Return the (X, Y) coordinate for the center point of the cell that contains the specified text.  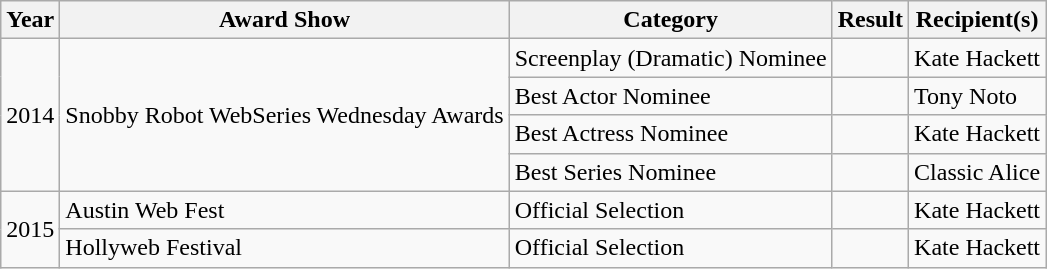
Year (30, 20)
Award Show (284, 20)
Classic Alice (978, 172)
2015 (30, 229)
Category (670, 20)
Austin Web Fest (284, 210)
Screenplay (Dramatic) Nominee (670, 58)
Hollyweb Festival (284, 248)
Best Actress Nominee (670, 134)
Recipient(s) (978, 20)
Best Actor Nominee (670, 96)
Tony Noto (978, 96)
Snobby Robot WebSeries Wednesday Awards (284, 115)
Result (870, 20)
Best Series Nominee (670, 172)
2014 (30, 115)
